Pinpoint the cell where the given text exists, returning its (X, Y) midpoint coordinate. 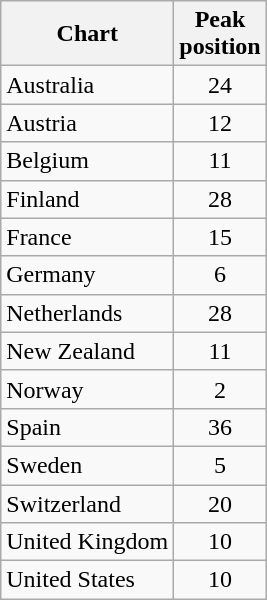
Peakposition (220, 34)
Norway (88, 389)
Sweden (88, 465)
Germany (88, 275)
Austria (88, 123)
New Zealand (88, 351)
United States (88, 580)
6 (220, 275)
Finland (88, 199)
Netherlands (88, 313)
Switzerland (88, 503)
United Kingdom (88, 542)
12 (220, 123)
2 (220, 389)
20 (220, 503)
Belgium (88, 161)
36 (220, 427)
15 (220, 237)
24 (220, 85)
Chart (88, 34)
France (88, 237)
Australia (88, 85)
5 (220, 465)
Spain (88, 427)
